Determine the (X, Y) coordinate at the center of the cell enclosing the given text.  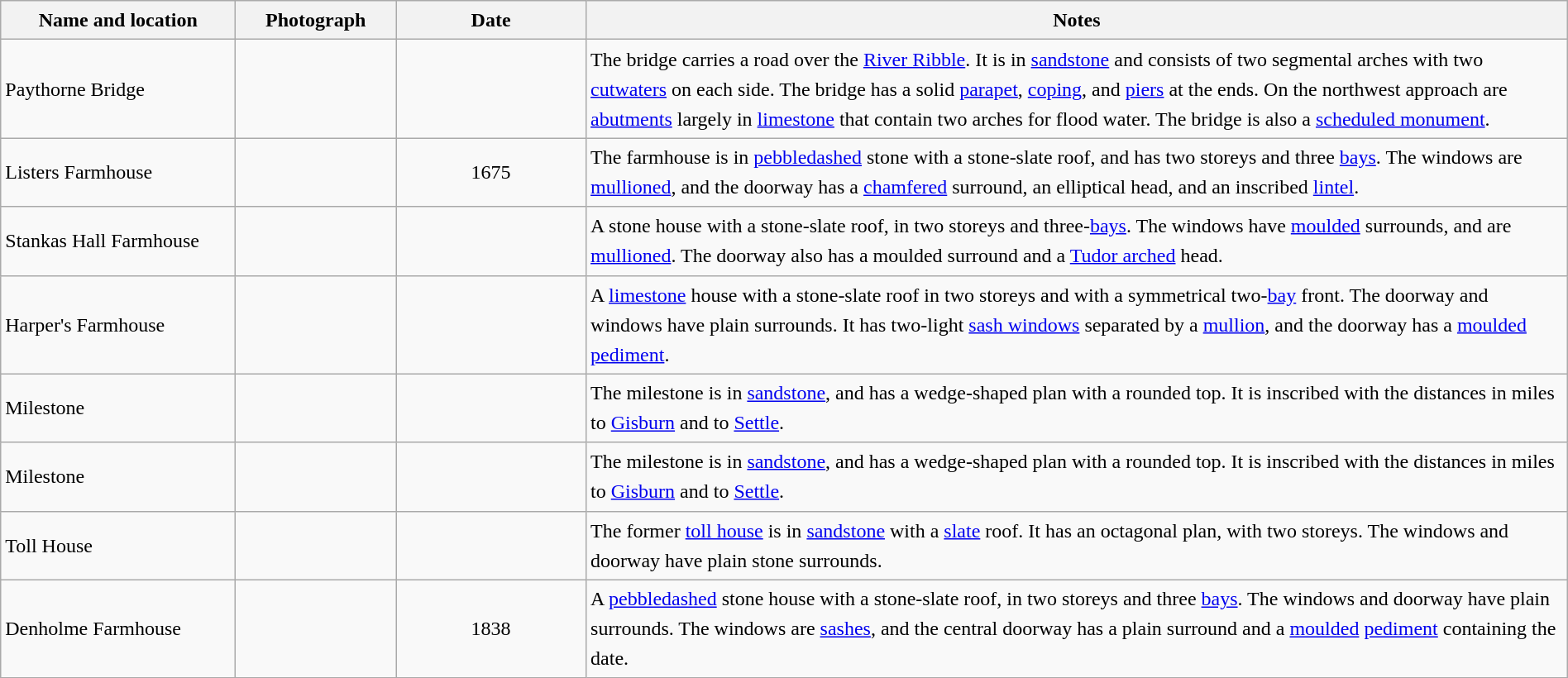
Photograph (316, 20)
Listers Farmhouse (118, 172)
Notes (1077, 20)
Stankas Hall Farmhouse (118, 241)
Paythorne Bridge (118, 89)
Date (491, 20)
1838 (491, 628)
Toll House (118, 546)
Harper's Farmhouse (118, 324)
Denholme Farmhouse (118, 628)
1675 (491, 172)
Name and location (118, 20)
